Capture the cell that displays the provided text and extract its [X, Y] central coordinate. 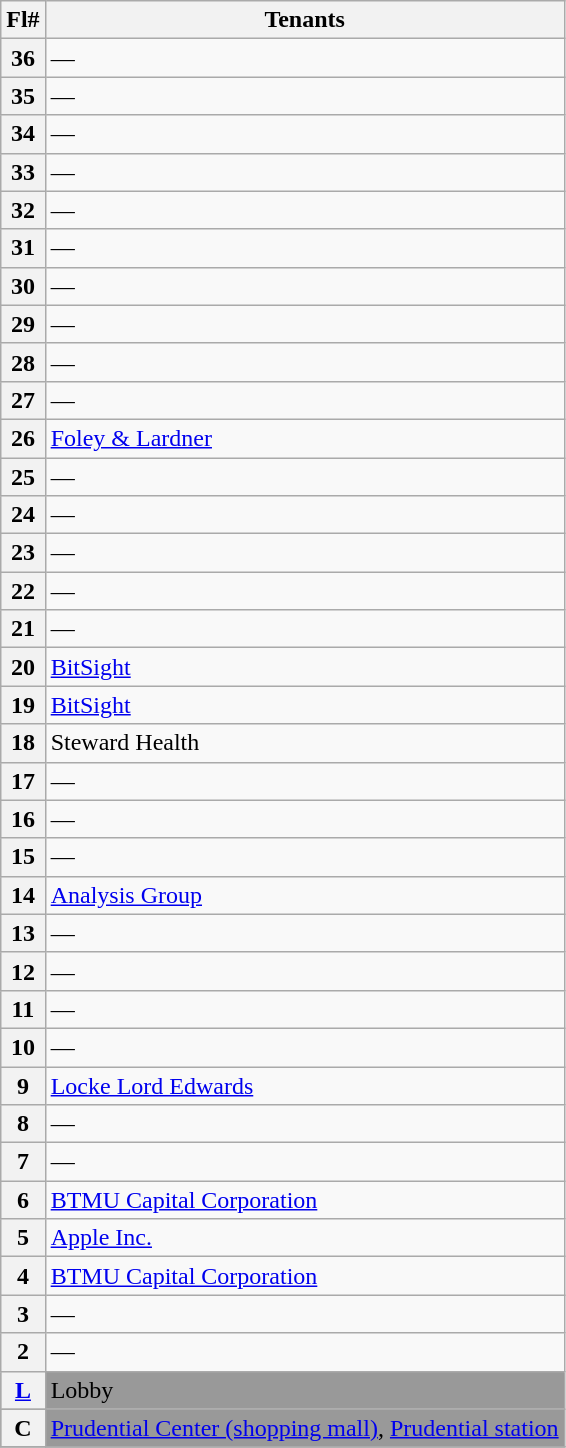
Lobby [304, 1390]
Tenants [304, 20]
25 [23, 477]
24 [23, 515]
Steward Health [304, 743]
12 [23, 971]
15 [23, 857]
22 [23, 591]
19 [23, 705]
31 [23, 248]
5 [23, 1238]
2 [23, 1352]
21 [23, 629]
20 [23, 667]
4 [23, 1276]
Fl# [23, 20]
L [23, 1390]
27 [23, 400]
23 [23, 553]
13 [23, 933]
3 [23, 1314]
33 [23, 172]
Apple Inc. [304, 1238]
26 [23, 438]
Prudential Center (shopping mall), Prudential station [304, 1428]
30 [23, 286]
16 [23, 819]
36 [23, 58]
9 [23, 1085]
Foley & Lardner [304, 438]
11 [23, 1009]
C [23, 1428]
6 [23, 1200]
Locke Lord Edwards [304, 1085]
35 [23, 96]
18 [23, 743]
32 [23, 210]
10 [23, 1047]
34 [23, 134]
8 [23, 1124]
14 [23, 895]
7 [23, 1162]
28 [23, 362]
29 [23, 324]
17 [23, 781]
Analysis Group [304, 895]
